From the cell containing the given text, extract its center point as (X, Y) coordinate. 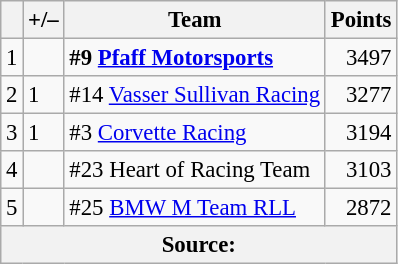
3194 (360, 133)
5 (12, 208)
#14 Vasser Sullivan Racing (194, 95)
3103 (360, 170)
4 (12, 170)
#25 BMW M Team RLL (194, 208)
3277 (360, 95)
Points (360, 20)
Source: (199, 245)
2 (12, 95)
3497 (360, 58)
3 (12, 133)
Team (194, 20)
+/– (44, 20)
#3 Corvette Racing (194, 133)
2872 (360, 208)
#23 Heart of Racing Team (194, 170)
#9 Pfaff Motorsports (194, 58)
